Identify which cell holds the provided text, then report its (X, Y) central coordinate. 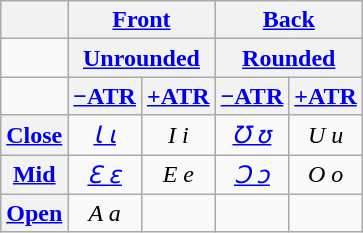
I i (178, 135)
Mid (34, 174)
O o (326, 174)
Rounded (288, 58)
A a (105, 213)
U u (326, 135)
Open (34, 213)
Unrounded (142, 58)
E e (178, 174)
Ɛ ɛ (105, 174)
Ɩ ɩ (105, 135)
Front (142, 20)
Ʊ ʊ (252, 135)
Ɔ ɔ (252, 174)
Close (34, 135)
Back (288, 20)
